Locate the cell with the specified text and output its [X, Y] center coordinate. 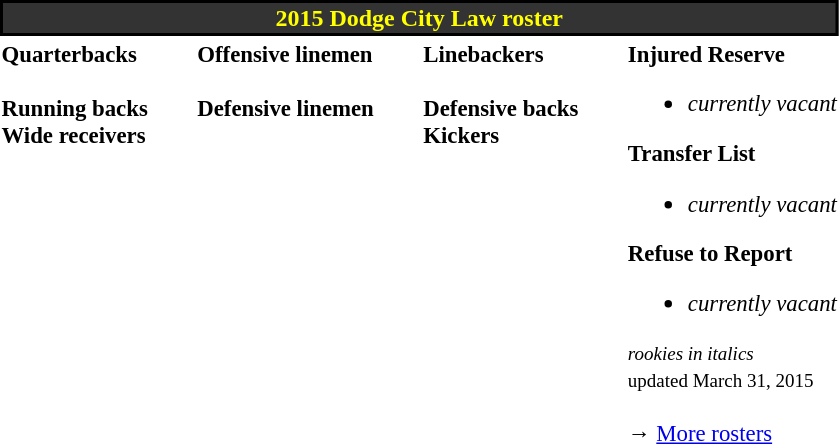
2015 Dodge City Law roster [419, 18]
